For the text-containing cell, return its midpoint in (X, Y) coordinate format. 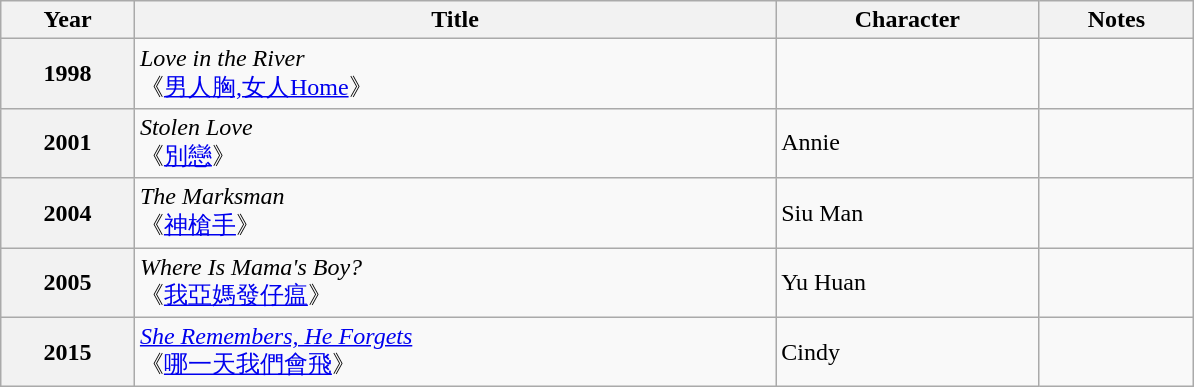
Year (68, 20)
2001 (68, 143)
Love in the River《男人胸,女人Home》 (454, 74)
Notes (1116, 20)
2015 (68, 352)
2005 (68, 283)
2004 (68, 213)
Where Is Mama's Boy?《我亞媽發仔瘟》 (454, 283)
She Remembers, He Forgets《哪一天我們會飛》 (454, 352)
Character (908, 20)
Cindy (908, 352)
Yu Huan (908, 283)
Stolen Love《別戀》 (454, 143)
Siu Man (908, 213)
Title (454, 20)
Annie (908, 143)
1998 (68, 74)
The Marksman《神槍手》 (454, 213)
